Pinpoint the cell where the given text exists, returning its [x, y] midpoint coordinate. 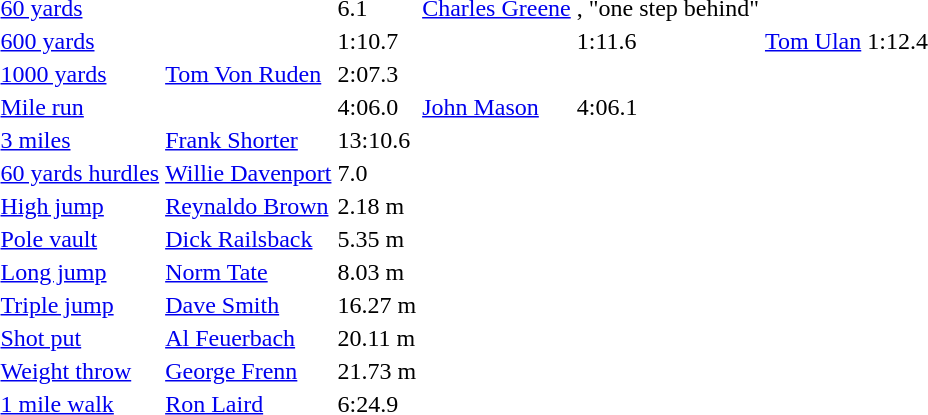
2.18 m [377, 206]
8.03 m [377, 272]
21.73 m [377, 371]
20.11 m [377, 338]
4:06.0 [377, 107]
Reynaldo Brown [248, 206]
Al Feuerbach [248, 338]
Willie Davenport [248, 173]
1:10.7 [377, 41]
John Mason [497, 107]
7.0 [377, 173]
Dick Railsback [248, 239]
16.27 m [377, 305]
5.35 m [377, 239]
Tom Von Ruden [248, 74]
Dave Smith [248, 305]
Tom Ulan [812, 41]
13:10.6 [377, 140]
Frank Shorter [248, 140]
Norm Tate [248, 272]
4:06.1 [668, 107]
2:07.3 [377, 74]
1:11.6 [668, 41]
George Frenn [248, 371]
